Identify which cell holds the provided text, then report its (X, Y) central coordinate. 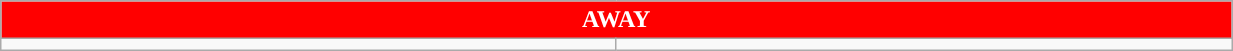
AWAY (616, 20)
